Return the (x, y) coordinate for the center point of the cell that contains the specified text.  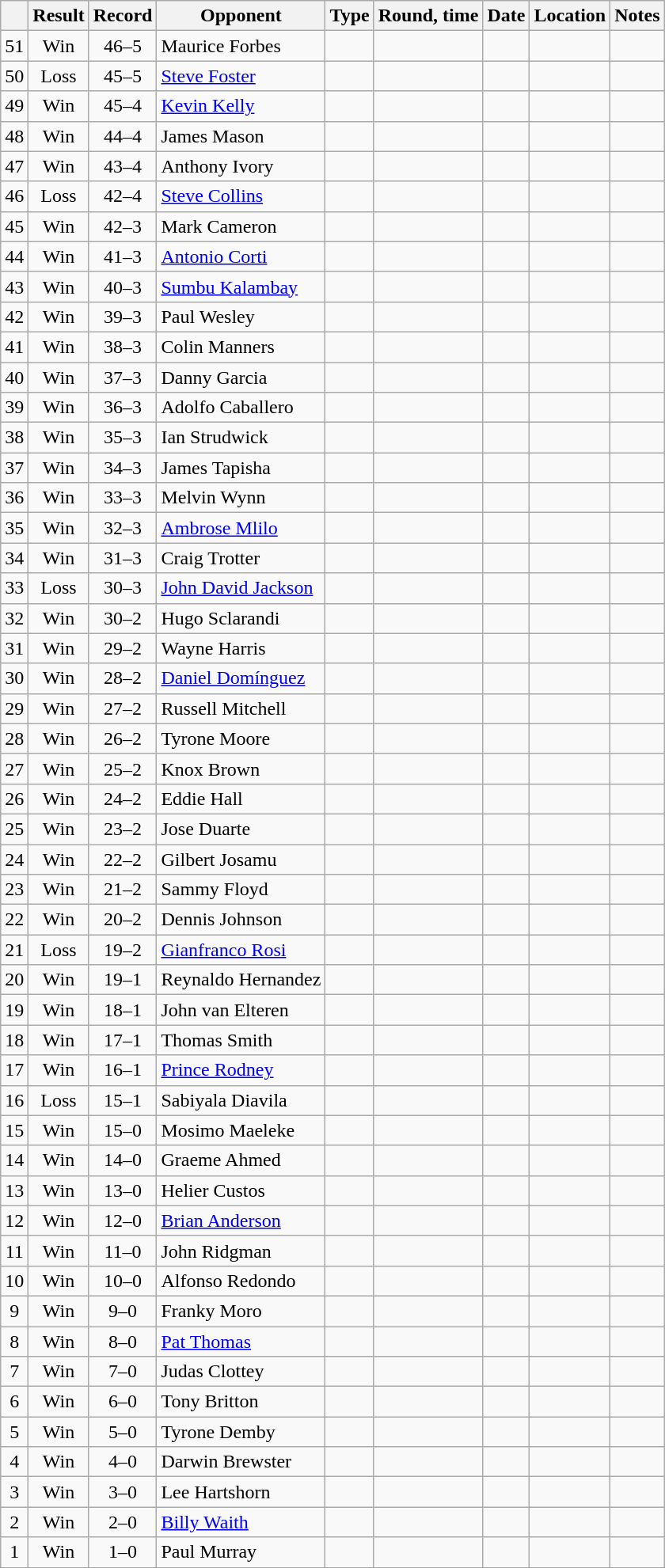
Antonio Corti (241, 256)
30–2 (123, 618)
44–4 (123, 136)
Result (59, 16)
Ian Strudwick (241, 438)
13–0 (123, 1190)
Anthony Ivory (241, 166)
43–4 (123, 166)
10 (14, 1281)
1–0 (123, 1552)
41 (14, 347)
Date (507, 16)
5 (14, 1432)
49 (14, 106)
Darwin Brewster (241, 1462)
19–1 (123, 980)
Dennis Johnson (241, 920)
22 (14, 920)
31–3 (123, 558)
45–5 (123, 76)
34–3 (123, 468)
Knox Brown (241, 769)
9 (14, 1311)
Paul Murray (241, 1552)
34 (14, 558)
44 (14, 256)
Reynaldo Hernandez (241, 980)
John Ridgman (241, 1251)
39–3 (123, 317)
51 (14, 46)
41–3 (123, 256)
Mosimo Maeleke (241, 1130)
28 (14, 738)
30 (14, 678)
28–2 (123, 678)
Jose Duarte (241, 829)
5–0 (123, 1432)
Thomas Smith (241, 1040)
12–0 (123, 1221)
19–2 (123, 950)
32–3 (123, 528)
29 (14, 708)
45–4 (123, 106)
16 (14, 1100)
25 (14, 829)
8 (14, 1342)
Helier Custos (241, 1190)
John David Jackson (241, 588)
42 (14, 317)
Notes (637, 16)
32 (14, 618)
Hugo Sclarandi (241, 618)
23 (14, 890)
43 (14, 287)
2 (14, 1522)
38 (14, 438)
Graeme Ahmed (241, 1160)
15–1 (123, 1100)
John van Elteren (241, 1010)
20 (14, 980)
6 (14, 1402)
16–1 (123, 1070)
2–0 (123, 1522)
7–0 (123, 1372)
18–1 (123, 1010)
26 (14, 799)
12 (14, 1221)
Kevin Kelly (241, 106)
Steve Foster (241, 76)
Location (570, 16)
25–2 (123, 769)
45 (14, 226)
Tyrone Demby (241, 1432)
Tyrone Moore (241, 738)
1 (14, 1552)
37–3 (123, 378)
14 (14, 1160)
46–5 (123, 46)
Franky Moro (241, 1311)
Eddie Hall (241, 799)
8–0 (123, 1342)
3–0 (123, 1492)
36 (14, 498)
Mark Cameron (241, 226)
17 (14, 1070)
Type (350, 16)
Colin Manners (241, 347)
11 (14, 1251)
23–2 (123, 829)
29–2 (123, 648)
Sabiyala Diavila (241, 1100)
33 (14, 588)
Billy Waith (241, 1522)
35–3 (123, 438)
6–0 (123, 1402)
37 (14, 468)
James Tapisha (241, 468)
46 (14, 196)
4 (14, 1462)
24–2 (123, 799)
33–3 (123, 498)
Melvin Wynn (241, 498)
James Mason (241, 136)
40 (14, 378)
15 (14, 1130)
13 (14, 1190)
Maurice Forbes (241, 46)
Pat Thomas (241, 1342)
40–3 (123, 287)
47 (14, 166)
15–0 (123, 1130)
Gianfranco Rosi (241, 950)
Brian Anderson (241, 1221)
21–2 (123, 890)
Gilbert Josamu (241, 859)
Steve Collins (241, 196)
Prince Rodney (241, 1070)
3 (14, 1492)
21 (14, 950)
11–0 (123, 1251)
22–2 (123, 859)
Sammy Floyd (241, 890)
42–4 (123, 196)
Wayne Harris (241, 648)
Adolfo Caballero (241, 408)
Record (123, 16)
20–2 (123, 920)
24 (14, 859)
Sumbu Kalambay (241, 287)
36–3 (123, 408)
Daniel Domínguez (241, 678)
Russell Mitchell (241, 708)
19 (14, 1010)
Danny Garcia (241, 378)
Tony Britton (241, 1402)
Round, time (428, 16)
50 (14, 76)
Ambrose Mlilo (241, 528)
35 (14, 528)
Alfonso Redondo (241, 1281)
10–0 (123, 1281)
48 (14, 136)
Lee Hartshorn (241, 1492)
39 (14, 408)
14–0 (123, 1160)
31 (14, 648)
4–0 (123, 1462)
27–2 (123, 708)
38–3 (123, 347)
26–2 (123, 738)
Craig Trotter (241, 558)
7 (14, 1372)
30–3 (123, 588)
42–3 (123, 226)
Judas Clottey (241, 1372)
27 (14, 769)
17–1 (123, 1040)
Paul Wesley (241, 317)
9–0 (123, 1311)
Opponent (241, 16)
18 (14, 1040)
